Return the [X, Y] coordinate for the center point of the cell that contains the specified text.  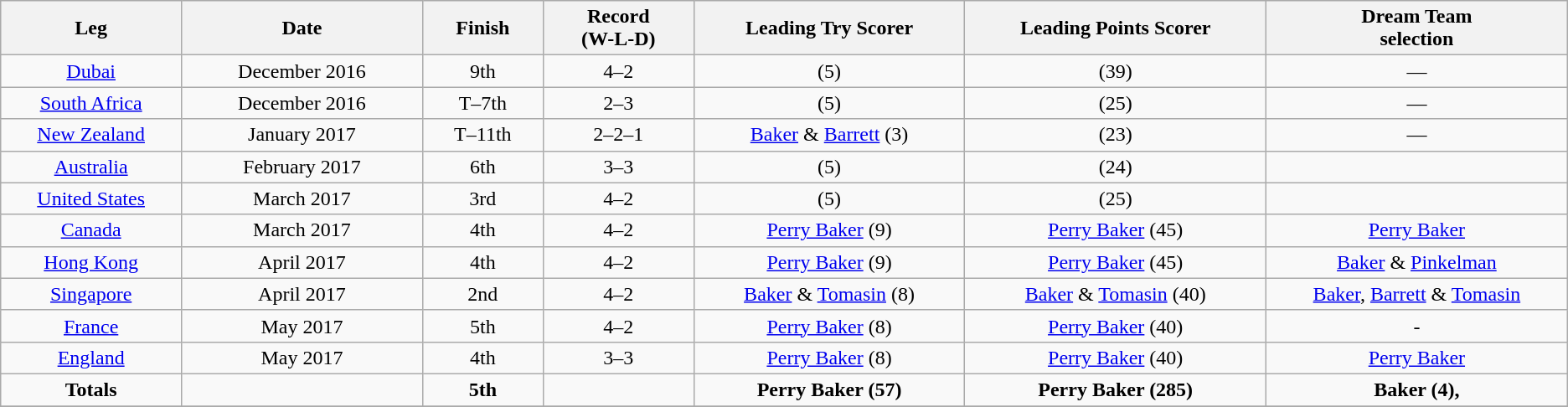
Hong Kong [91, 262]
Leg [91, 28]
Baker & Barrett (3) [829, 135]
Dubai [91, 71]
(23) [1116, 135]
Date [302, 28]
(39) [1116, 71]
Singapore [91, 294]
New Zealand [91, 135]
Australia [91, 167]
Baker (4), [1417, 389]
Totals [91, 389]
Leading Try Scorer [829, 28]
Finish [482, 28]
T–7th [482, 103]
Baker, Barrett & Tomasin [1417, 294]
Perry Baker (57) [829, 389]
Baker & Pinkelman [1417, 262]
- [1417, 326]
2nd [482, 294]
Baker & Tomasin (40) [1116, 294]
January 2017 [302, 135]
3rd [482, 198]
United States [91, 198]
Perry Baker (285) [1116, 389]
2–3 [618, 103]
England [91, 358]
Baker & Tomasin (8) [829, 294]
Canada [91, 230]
(24) [1116, 167]
9th [482, 71]
T–11th [482, 135]
6th [482, 167]
Record (W-L-D) [618, 28]
South Africa [91, 103]
2–2–1 [618, 135]
France [91, 326]
Leading Points Scorer [1116, 28]
February 2017 [302, 167]
Dream Team selection [1417, 28]
